Detect which cell encompasses the target text, then output its (X, Y) center coordinate. 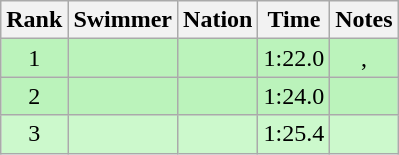
Nation (218, 20)
1:24.0 (294, 96)
1 (34, 58)
2 (34, 96)
Time (294, 20)
3 (34, 134)
, (364, 58)
Rank (34, 20)
1:22.0 (294, 58)
1:25.4 (294, 134)
Swimmer (123, 20)
Notes (364, 20)
